Pinpoint the cell where the given text exists, returning its (X, Y) midpoint coordinate. 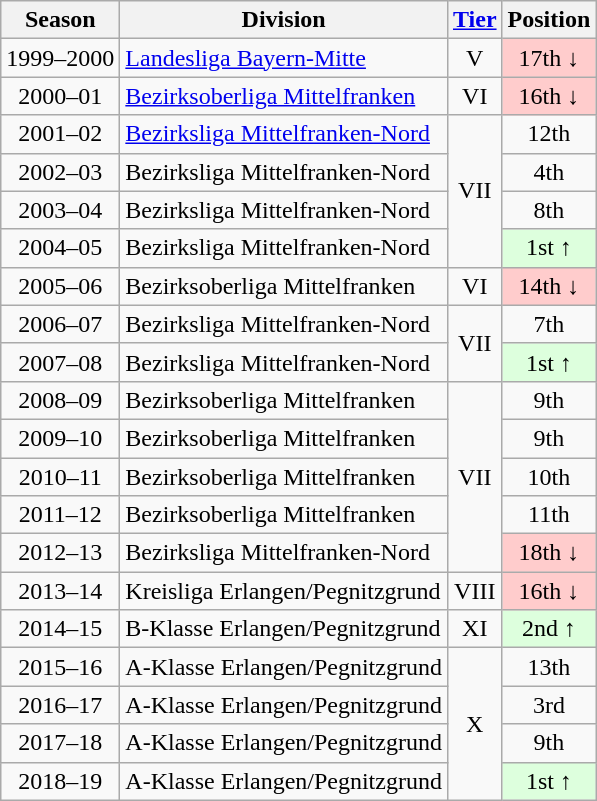
1999–2000 (60, 58)
Season (60, 20)
2006–07 (60, 324)
2004–05 (60, 248)
2014–15 (60, 629)
Landesliga Bayern-Mitte (284, 58)
11th (549, 515)
V (474, 58)
Division (284, 20)
7th (549, 324)
2008–09 (60, 400)
2017–18 (60, 743)
VIII (474, 591)
3rd (549, 705)
2002–03 (60, 172)
2010–11 (60, 477)
2011–12 (60, 515)
B-Klasse Erlangen/Pegnitzgrund (284, 629)
12th (549, 134)
Tier (474, 20)
2016–17 (60, 705)
18th ↓ (549, 553)
2005–06 (60, 286)
XI (474, 629)
13th (549, 667)
2015–16 (60, 667)
8th (549, 210)
2000–01 (60, 96)
17th ↓ (549, 58)
14th ↓ (549, 286)
Kreisliga Erlangen/Pegnitzgrund (284, 591)
4th (549, 172)
2018–19 (60, 781)
2001–02 (60, 134)
2012–13 (60, 553)
2007–08 (60, 362)
2nd ↑ (549, 629)
Position (549, 20)
2009–10 (60, 438)
2003–04 (60, 210)
2013–14 (60, 591)
X (474, 724)
10th (549, 477)
